Locate the cell with the specified text and output its (X, Y) center coordinate. 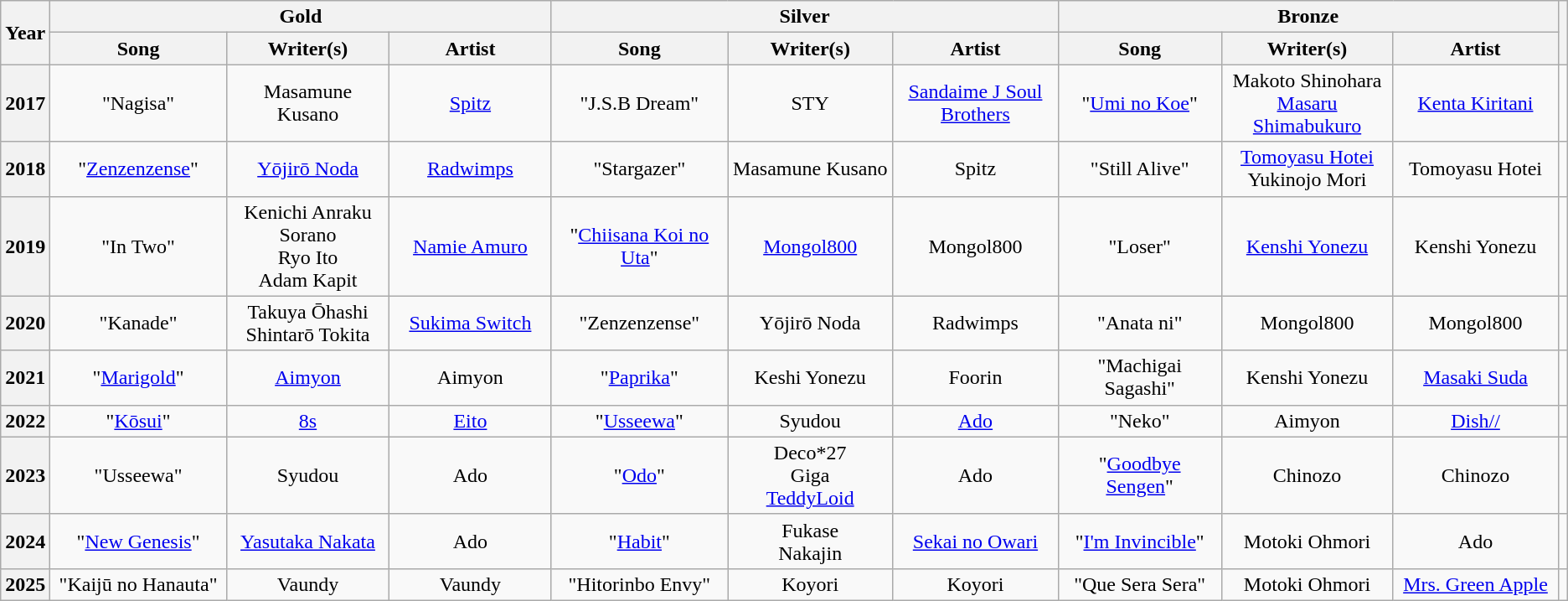
"Odo" (639, 475)
Kenichi AnrakuSoranoRyo ItoAdam Kapit (307, 246)
Eito (471, 421)
"Habit" (639, 541)
2022 (25, 421)
"Still Alive" (1139, 169)
"Marigold" (138, 377)
Yasutaka Nakata (307, 541)
Takuya ŌhashiShintarō Tokita (307, 324)
2023 (25, 475)
2020 (25, 324)
"Hitorinbo Envy" (639, 584)
STY (811, 103)
"J.S.B Dream" (639, 103)
"Anata ni" (1139, 324)
Makoto ShinoharaMasaru Shimabukuro (1307, 103)
"Machigai Sagashi" (1139, 377)
"Paprika" (639, 377)
"Umi no Koe" (1139, 103)
Dish// (1476, 421)
Sukima Switch (471, 324)
Year (25, 33)
Tomoyasu HoteiYukinojo Mori (1307, 169)
"Kaijū no Hanauta" (138, 584)
Sandaime J Soul Brothers (975, 103)
"Que Sera Sera" (1139, 584)
FukaseNakajin (811, 541)
2019 (25, 246)
"Kanade" (138, 324)
"Stargazer" (639, 169)
"Nagisa" (138, 103)
"Neko" (1139, 421)
Masaki Suda (1476, 377)
"New Genesis" (138, 541)
Keshi Yonezu (811, 377)
"In Two" (138, 246)
"I'm Invincible" (1139, 541)
8s (307, 421)
Foorin (975, 377)
2017 (25, 103)
"Loser" (1139, 246)
2021 (25, 377)
Gold (301, 17)
Sekai no Owari (975, 541)
2025 (25, 584)
Mrs. Green Apple (1476, 584)
"Chiisana Koi no Uta" (639, 246)
Tomoyasu Hotei (1476, 169)
Namie Amuro (471, 246)
Silver (804, 17)
Kenta Kiritani (1476, 103)
"Kōsui" (138, 421)
Deco*27GigaTeddyLoid (811, 475)
2018 (25, 169)
Bronze (1308, 17)
"Goodbye Sengen" (1139, 475)
2024 (25, 541)
